Detect which cell encompasses the target text, then output its (x, y) center coordinate. 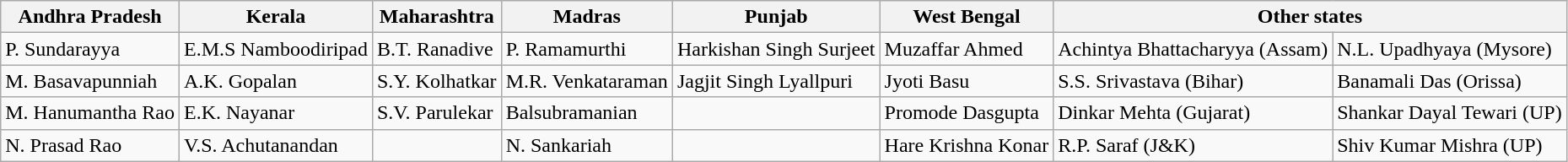
Punjab (776, 17)
M. Basavapunniah (90, 81)
Banamali Das (Orissa) (1450, 81)
B.T. Ranadive (437, 49)
Muzaffar Ahmed (967, 49)
S.S. Srivastava (Bihar) (1193, 81)
Dinkar Mehta (Gujarat) (1193, 113)
S.V. Parulekar (437, 113)
Jyoti Basu (967, 81)
Shankar Dayal Tewari (UP) (1450, 113)
N. Prasad Rao (90, 145)
E.M.S Namboodiripad (275, 49)
M. Hanumantha Rao (90, 113)
Shiv Kumar Mishra (UP) (1450, 145)
Promode Dasgupta (967, 113)
A.K. Gopalan (275, 81)
West Bengal (967, 17)
Balsubramanian (587, 113)
Madras (587, 17)
M.R. Venkataraman (587, 81)
E.K. Nayanar (275, 113)
P. Ramamurthi (587, 49)
V.S. Achutanandan (275, 145)
Maharashtra (437, 17)
Hare Krishna Konar (967, 145)
R.P. Saraf (J&K) (1193, 145)
Harkishan Singh Surjeet (776, 49)
N. Sankariah (587, 145)
Andhra Pradesh (90, 17)
Achintya Bhattacharyya (Assam) (1193, 49)
Other states (1310, 17)
N.L. Upadhyaya (Mysore) (1450, 49)
Kerala (275, 17)
S.Y. Kolhatkar (437, 81)
P. Sundarayya (90, 49)
Jagjit Singh Lyallpuri (776, 81)
